Provide the [X, Y] coordinate of the cell's center where the given text is located.  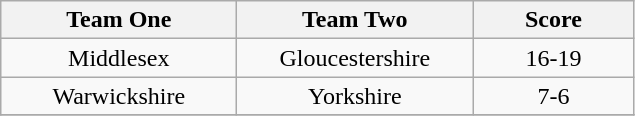
Warwickshire [119, 96]
Yorkshire [355, 96]
Team Two [355, 20]
7-6 [554, 96]
Team One [119, 20]
Gloucestershire [355, 58]
16-19 [554, 58]
Score [554, 20]
Middlesex [119, 58]
